Output the [X, Y] coordinate of the center of the cell containing the given text.  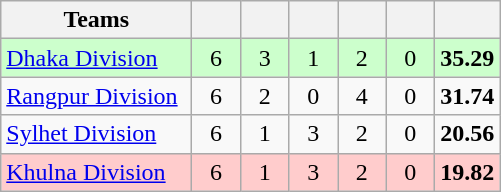
Khulna Division [96, 172]
35.29 [468, 58]
Teams [96, 20]
31.74 [468, 96]
Dhaka Division [96, 58]
4 [362, 96]
Rangpur Division [96, 96]
19.82 [468, 172]
Sylhet Division [96, 134]
20.56 [468, 134]
